Detect which cell encompasses the target text, then output its [x, y] center coordinate. 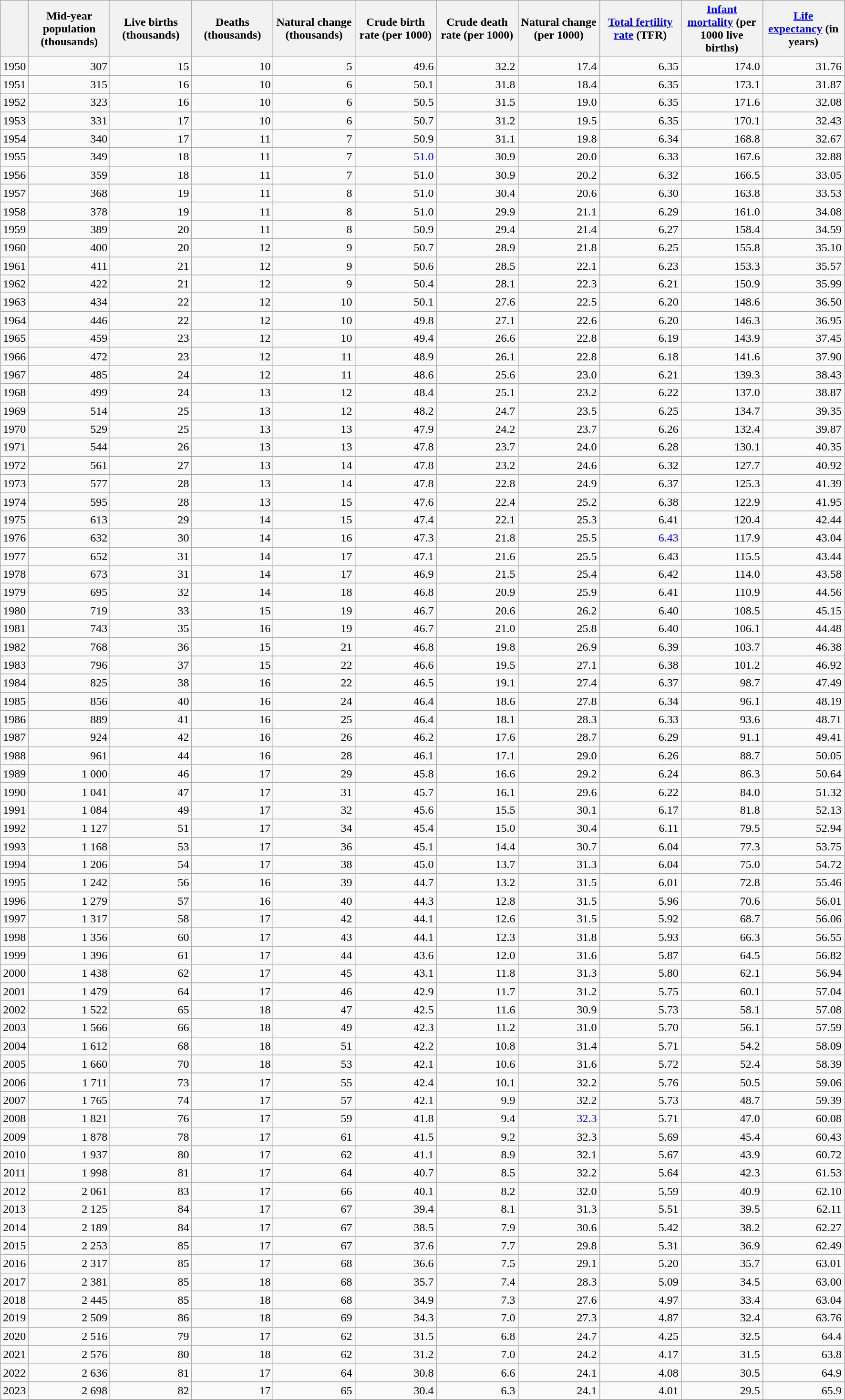
27 [151, 465]
1 438 [70, 973]
1 242 [70, 883]
30.6 [559, 1227]
58.39 [803, 1064]
50.4 [396, 284]
1 566 [70, 1028]
6.6 [477, 1372]
2 253 [70, 1246]
84.0 [722, 792]
1975 [14, 520]
50.64 [803, 774]
6.18 [640, 357]
42.44 [803, 520]
32.5 [722, 1336]
41.39 [803, 483]
9.9 [477, 1100]
1974 [14, 501]
434 [70, 302]
1980 [14, 611]
1 660 [70, 1064]
50.05 [803, 756]
127.7 [722, 465]
158.4 [722, 229]
39.87 [803, 429]
Life expectancy (in years) [803, 29]
46.6 [396, 665]
45.15 [803, 611]
73 [151, 1082]
12.0 [477, 955]
29.1 [559, 1264]
2006 [14, 1082]
46.2 [396, 737]
1956 [14, 175]
32.08 [803, 102]
132.4 [722, 429]
81.8 [722, 810]
36.95 [803, 320]
150.9 [722, 284]
1976 [14, 538]
22.3 [559, 284]
18.1 [477, 719]
139.3 [722, 375]
37 [151, 665]
1 279 [70, 901]
69 [314, 1318]
1963 [14, 302]
2003 [14, 1028]
39.4 [396, 1209]
34 [314, 828]
19.1 [477, 683]
2001 [14, 991]
529 [70, 429]
39.5 [722, 1209]
5.87 [640, 955]
9.4 [477, 1118]
68.7 [722, 919]
55 [314, 1082]
Total fertility rate (TFR) [640, 29]
472 [70, 357]
47.9 [396, 429]
11.8 [477, 973]
10.6 [477, 1064]
7.7 [477, 1246]
4.25 [640, 1336]
21.5 [477, 574]
1978 [14, 574]
Crude birth rate (per 1000) [396, 29]
368 [70, 193]
58.09 [803, 1046]
1969 [14, 411]
400 [70, 247]
17.6 [477, 737]
79 [151, 1336]
1 765 [70, 1100]
1954 [14, 139]
1990 [14, 792]
2 445 [70, 1300]
15.5 [477, 810]
40.1 [396, 1191]
5.96 [640, 901]
31.4 [559, 1046]
12.3 [477, 937]
35.10 [803, 247]
170.1 [722, 121]
719 [70, 611]
56.94 [803, 973]
23.5 [559, 411]
5.69 [640, 1137]
21.4 [559, 229]
825 [70, 683]
61.53 [803, 1173]
6.8 [477, 1336]
2014 [14, 1227]
7.4 [477, 1282]
29.8 [559, 1246]
16.1 [477, 792]
36.6 [396, 1264]
2013 [14, 1209]
38.5 [396, 1227]
171.6 [722, 102]
83 [151, 1191]
5.42 [640, 1227]
11.6 [477, 1010]
77.3 [722, 846]
44.7 [396, 883]
30.5 [722, 1372]
28.1 [477, 284]
75.0 [722, 865]
60 [151, 937]
323 [70, 102]
2 317 [70, 1264]
167.6 [722, 157]
446 [70, 320]
153.3 [722, 266]
143.9 [722, 338]
1 168 [70, 846]
5.76 [640, 1082]
34.5 [722, 1282]
38.43 [803, 375]
35.99 [803, 284]
57.08 [803, 1010]
1 127 [70, 828]
13.7 [477, 865]
1955 [14, 157]
1997 [14, 919]
6.28 [640, 447]
48.9 [396, 357]
130.1 [722, 447]
49.6 [396, 66]
56.01 [803, 901]
30 [151, 538]
1977 [14, 556]
1 206 [70, 865]
1 937 [70, 1155]
25.8 [559, 629]
32.1 [559, 1155]
8.2 [477, 1191]
1 612 [70, 1046]
48.7 [722, 1100]
43 [314, 937]
673 [70, 574]
378 [70, 211]
1 878 [70, 1137]
6.3 [477, 1390]
5.31 [640, 1246]
2 576 [70, 1354]
1968 [14, 393]
76 [151, 1118]
63.8 [803, 1354]
26.1 [477, 357]
1998 [14, 937]
37.90 [803, 357]
29.0 [559, 756]
Infant mortality (per 1000 live births) [722, 29]
22.6 [559, 320]
2020 [14, 1336]
359 [70, 175]
45.7 [396, 792]
1950 [14, 66]
46.1 [396, 756]
315 [70, 84]
1986 [14, 719]
1 998 [70, 1173]
8.1 [477, 1209]
122.9 [722, 501]
4.17 [640, 1354]
25.4 [559, 574]
1993 [14, 846]
64.4 [803, 1336]
6.17 [640, 810]
47.1 [396, 556]
1965 [14, 338]
1958 [14, 211]
41.1 [396, 1155]
141.6 [722, 357]
40.92 [803, 465]
74 [151, 1100]
120.4 [722, 520]
54 [151, 865]
1979 [14, 593]
1962 [14, 284]
56 [151, 883]
117.9 [722, 538]
57.04 [803, 991]
47.3 [396, 538]
43.9 [722, 1155]
52.94 [803, 828]
53.75 [803, 846]
16.6 [477, 774]
42.5 [396, 1010]
2019 [14, 1318]
Live births (thousands) [151, 29]
1 522 [70, 1010]
42.9 [396, 991]
25.2 [559, 501]
768 [70, 647]
96.1 [722, 701]
13.2 [477, 883]
25.3 [559, 520]
6.01 [640, 883]
743 [70, 629]
49.8 [396, 320]
42.4 [396, 1082]
924 [70, 737]
1992 [14, 828]
4.87 [640, 1318]
125.3 [722, 483]
45.8 [396, 774]
1966 [14, 357]
10.1 [477, 1082]
1960 [14, 247]
7.3 [477, 1300]
1991 [14, 810]
889 [70, 719]
2016 [14, 1264]
2 509 [70, 1318]
30.1 [559, 810]
33 [151, 611]
1983 [14, 665]
2022 [14, 1372]
63.76 [803, 1318]
695 [70, 593]
595 [70, 501]
41 [151, 719]
2004 [14, 1046]
2 061 [70, 1191]
18.4 [559, 84]
50.6 [396, 266]
48.4 [396, 393]
58.1 [722, 1010]
41.5 [396, 1137]
1987 [14, 737]
63.04 [803, 1300]
5.70 [640, 1028]
155.8 [722, 247]
1985 [14, 701]
1999 [14, 955]
1 821 [70, 1118]
1984 [14, 683]
52.4 [722, 1064]
34.59 [803, 229]
652 [70, 556]
65.9 [803, 1390]
2005 [14, 1064]
35.57 [803, 266]
40.35 [803, 447]
59.06 [803, 1082]
25.9 [559, 593]
64.9 [803, 1372]
6.42 [640, 574]
Natural change (per 1000) [559, 29]
5.51 [640, 1209]
24.0 [559, 447]
1952 [14, 102]
86 [151, 1318]
55.46 [803, 883]
2017 [14, 1282]
1 711 [70, 1082]
1971 [14, 447]
1964 [14, 320]
1982 [14, 647]
7.9 [477, 1227]
31.87 [803, 84]
78 [151, 1137]
39.35 [803, 411]
2 698 [70, 1390]
1967 [14, 375]
42.2 [396, 1046]
577 [70, 483]
168.8 [722, 139]
22.5 [559, 302]
43.6 [396, 955]
5.72 [640, 1064]
110.9 [722, 593]
62.10 [803, 1191]
41.8 [396, 1118]
856 [70, 701]
37.6 [396, 1246]
37.45 [803, 338]
21.0 [477, 629]
47.49 [803, 683]
30.8 [396, 1372]
561 [70, 465]
36.50 [803, 302]
62.1 [722, 973]
17.1 [477, 756]
485 [70, 375]
307 [70, 66]
2018 [14, 1300]
1972 [14, 465]
25.1 [477, 393]
20.9 [477, 593]
1 084 [70, 810]
613 [70, 520]
2015 [14, 1246]
1989 [14, 774]
38.2 [722, 1227]
29.6 [559, 792]
134.7 [722, 411]
2 381 [70, 1282]
173.1 [722, 84]
43.04 [803, 538]
26.9 [559, 647]
137.0 [722, 393]
57.59 [803, 1028]
1994 [14, 865]
31.76 [803, 66]
22.4 [477, 501]
23.0 [559, 375]
2023 [14, 1390]
20.2 [559, 175]
35 [151, 629]
2010 [14, 1155]
108.5 [722, 611]
6.24 [640, 774]
15.0 [477, 828]
93.6 [722, 719]
24.6 [559, 465]
49.41 [803, 737]
10.8 [477, 1046]
21.6 [477, 556]
45.1 [396, 846]
48.19 [803, 701]
28.7 [559, 737]
2008 [14, 1118]
106.1 [722, 629]
1 041 [70, 792]
59 [314, 1118]
62.11 [803, 1209]
340 [70, 139]
79.5 [722, 828]
48.2 [396, 411]
44.56 [803, 593]
47.6 [396, 501]
9.2 [477, 1137]
5.93 [640, 937]
60.08 [803, 1118]
5.59 [640, 1191]
44.48 [803, 629]
47.4 [396, 520]
59.39 [803, 1100]
56.1 [722, 1028]
459 [70, 338]
19.0 [559, 102]
98.7 [722, 683]
2 636 [70, 1372]
32.88 [803, 157]
12.8 [477, 901]
27.3 [559, 1318]
11.2 [477, 1028]
161.0 [722, 211]
1973 [14, 483]
28.9 [477, 247]
26.6 [477, 338]
1 356 [70, 937]
8.5 [477, 1173]
51.32 [803, 792]
38.87 [803, 393]
17.4 [559, 66]
34.9 [396, 1300]
331 [70, 121]
45.6 [396, 810]
5 [314, 66]
40.7 [396, 1173]
1996 [14, 901]
43.58 [803, 574]
5.67 [640, 1155]
1961 [14, 266]
27.8 [559, 701]
6.23 [640, 266]
389 [70, 229]
45 [314, 973]
2007 [14, 1100]
26.2 [559, 611]
14.4 [477, 846]
6.19 [640, 338]
88.7 [722, 756]
29.5 [722, 1390]
796 [70, 665]
29.2 [559, 774]
58 [151, 919]
5.80 [640, 973]
Crude death rate (per 1000) [477, 29]
422 [70, 284]
20.0 [559, 157]
41.95 [803, 501]
39 [314, 883]
34.08 [803, 211]
18.6 [477, 701]
60.72 [803, 1155]
62.27 [803, 1227]
49.4 [396, 338]
56.82 [803, 955]
166.5 [722, 175]
544 [70, 447]
66.3 [722, 937]
115.5 [722, 556]
29.4 [477, 229]
30.7 [559, 846]
52.13 [803, 810]
1953 [14, 121]
1959 [14, 229]
31.0 [559, 1028]
514 [70, 411]
5.20 [640, 1264]
32.43 [803, 121]
48.71 [803, 719]
36.9 [722, 1246]
1951 [14, 84]
4.97 [640, 1300]
33.05 [803, 175]
46.92 [803, 665]
63.01 [803, 1264]
1 479 [70, 991]
5.75 [640, 991]
5.09 [640, 1282]
21.1 [559, 211]
6.27 [640, 229]
1 000 [70, 774]
24.9 [559, 483]
163.8 [722, 193]
349 [70, 157]
60.43 [803, 1137]
6.11 [640, 828]
91.1 [722, 737]
961 [70, 756]
2 125 [70, 1209]
33.53 [803, 193]
62.49 [803, 1246]
56.06 [803, 919]
Deaths (thousands) [233, 29]
32.4 [722, 1318]
632 [70, 538]
44.3 [396, 901]
7.5 [477, 1264]
114.0 [722, 574]
2000 [14, 973]
40.9 [722, 1191]
63.00 [803, 1282]
8.9 [477, 1155]
2021 [14, 1354]
101.2 [722, 665]
82 [151, 1390]
5.64 [640, 1173]
11.7 [477, 991]
1981 [14, 629]
33.4 [722, 1300]
48.6 [396, 375]
Mid-year population (thousands) [70, 29]
43.1 [396, 973]
43.44 [803, 556]
56.55 [803, 937]
46.38 [803, 647]
4.01 [640, 1390]
86.3 [722, 774]
28.5 [477, 266]
46.5 [396, 683]
6.39 [640, 647]
1 317 [70, 919]
45.0 [396, 865]
70.6 [722, 901]
174.0 [722, 66]
1957 [14, 193]
54.2 [722, 1046]
148.6 [722, 302]
12.6 [477, 919]
2002 [14, 1010]
103.7 [722, 647]
64.5 [722, 955]
146.3 [722, 320]
32.0 [559, 1191]
Natural change (thousands) [314, 29]
1988 [14, 756]
2 516 [70, 1336]
1995 [14, 883]
60.1 [722, 991]
54.72 [803, 865]
32.67 [803, 139]
2012 [14, 1191]
25.6 [477, 375]
5.92 [640, 919]
499 [70, 393]
2 189 [70, 1227]
34.3 [396, 1318]
2009 [14, 1137]
70 [151, 1064]
1 396 [70, 955]
1970 [14, 429]
46.9 [396, 574]
31.1 [477, 139]
47.0 [722, 1118]
29.9 [477, 211]
72.8 [722, 883]
6.30 [640, 193]
411 [70, 266]
2011 [14, 1173]
27.4 [559, 683]
4.08 [640, 1372]
